Find where the given text appears and provide that cell's center as (x, y) coordinate. 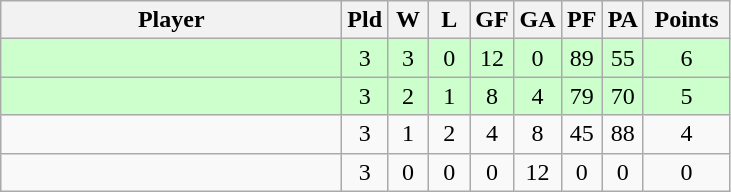
PA (622, 20)
L (450, 20)
79 (582, 96)
Player (172, 20)
55 (622, 58)
Pld (365, 20)
6 (686, 58)
70 (622, 96)
Points (686, 20)
45 (582, 134)
GF (492, 20)
W (408, 20)
GA (538, 20)
PF (582, 20)
89 (582, 58)
88 (622, 134)
5 (686, 96)
